Return [X, Y] of the center of cell containing provided text 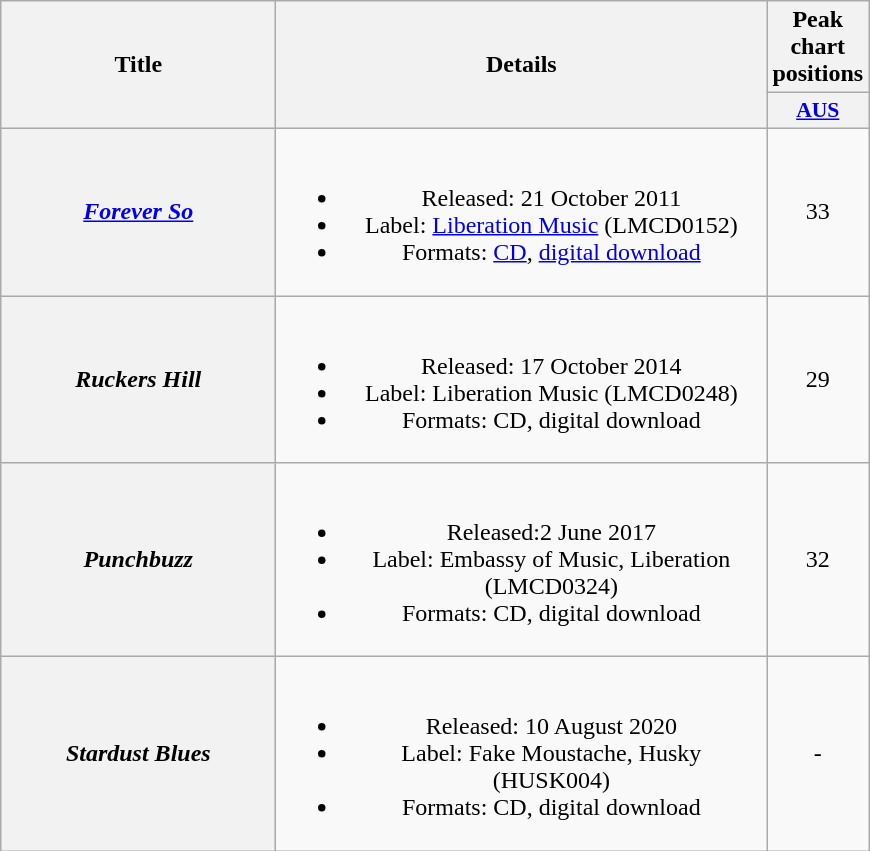
Stardust Blues [138, 754]
Released:2 June 2017Label: Embassy of Music, Liberation (LMCD0324)Formats: CD, digital download [522, 560]
Punchbuzz [138, 560]
29 [818, 380]
Forever So [138, 212]
32 [818, 560]
33 [818, 212]
AUS [818, 111]
Peak chart positions [818, 47]
- [818, 754]
Title [138, 65]
Released: 10 August 2020Label: Fake Moustache, Husky (HUSK004)Formats: CD, digital download [522, 754]
Details [522, 65]
Released: 17 October 2014Label: Liberation Music (LMCD0248)Formats: CD, digital download [522, 380]
Ruckers Hill [138, 380]
Released: 21 October 2011Label: Liberation Music (LMCD0152)Formats: CD, digital download [522, 212]
